Find where the given text appears and provide that cell's center as [X, Y] coordinate. 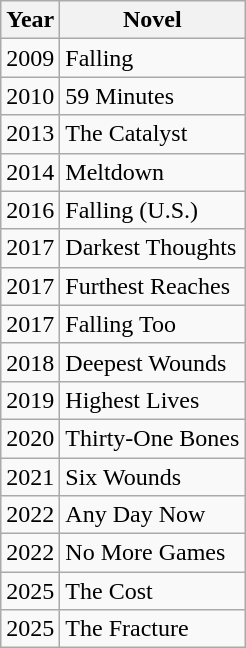
The Catalyst [152, 134]
2021 [30, 477]
Highest Lives [152, 400]
Meltdown [152, 172]
2016 [30, 210]
2019 [30, 400]
Year [30, 20]
2010 [30, 96]
Furthest Reaches [152, 286]
Falling (U.S.) [152, 210]
59 Minutes [152, 96]
No More Games [152, 553]
Novel [152, 20]
2013 [30, 134]
Six Wounds [152, 477]
Falling [152, 58]
Falling Too [152, 324]
2020 [30, 438]
Any Day Now [152, 515]
Deepest Wounds [152, 362]
The Cost [152, 591]
2014 [30, 172]
2018 [30, 362]
Darkest Thoughts [152, 248]
The Fracture [152, 629]
Thirty-One Bones [152, 438]
2009 [30, 58]
